Provide the [x, y] coordinate of the cell's center where the given text is located.  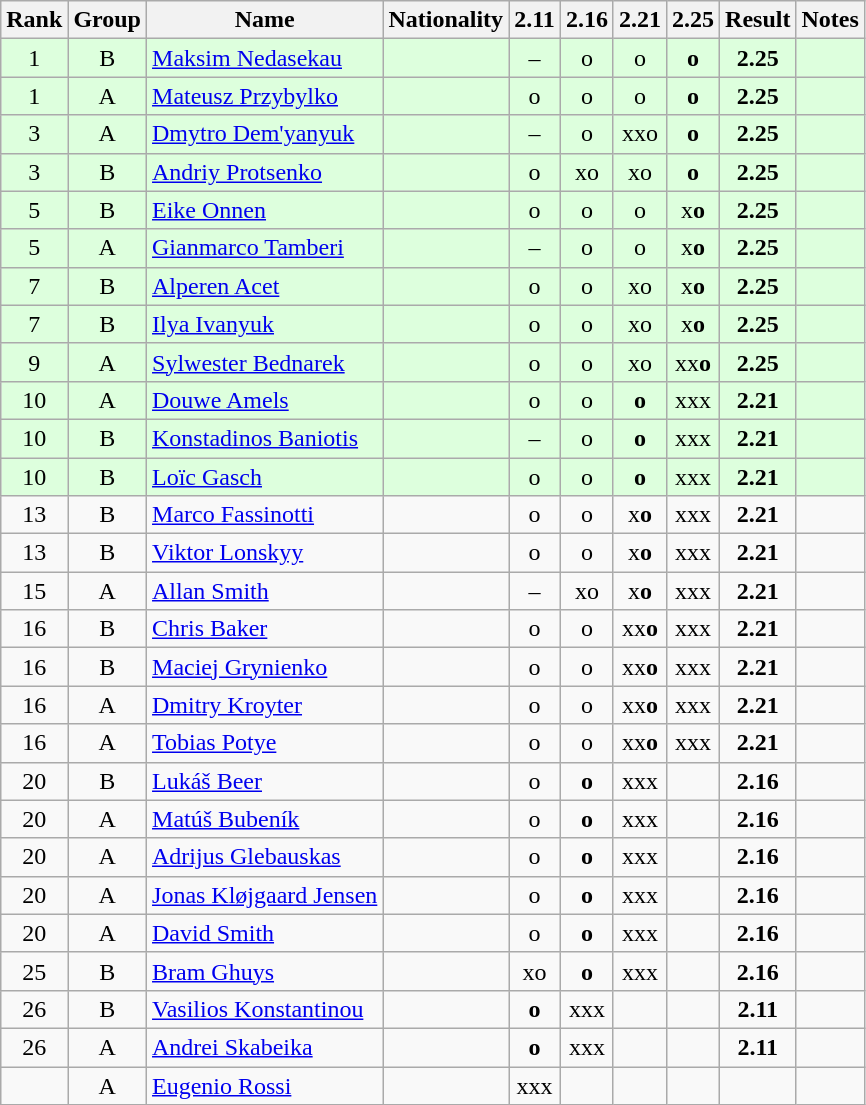
Gianmarco Tamberi [265, 248]
Nationality [446, 20]
Vasilios Konstantinou [265, 1009]
Chris Baker [265, 629]
Marco Fassinotti [265, 515]
David Smith [265, 933]
15 [34, 591]
Result [758, 20]
Allan Smith [265, 591]
Viktor Lonskyy [265, 553]
Rank [34, 20]
Maksim Nedasekau [265, 58]
Jonas Kløjgaard Jensen [265, 895]
Ilya Ivanyuk [265, 324]
Group [108, 20]
Notes [830, 20]
Eugenio Rossi [265, 1085]
Loïc Gasch [265, 477]
Douwe Amels [265, 400]
Dmitry Kroyter [265, 705]
Andrei Skabeika [265, 1047]
Matúš Bubeník [265, 819]
Adrijus Glebauskas [265, 857]
Konstadinos Baniotis [265, 438]
Sylwester Bednarek [265, 362]
25 [34, 971]
Andriy Protsenko [265, 172]
Bram Ghuys [265, 971]
Tobias Potye [265, 743]
Dmytro Dem'yanyuk [265, 134]
Maciej Grynienko [265, 667]
Mateusz Przybylko [265, 96]
9 [34, 362]
Lukáš Beer [265, 781]
Alperen Acet [265, 286]
Name [265, 20]
Eike Onnen [265, 210]
